Identify which cell holds the provided text, then report its [x, y] central coordinate. 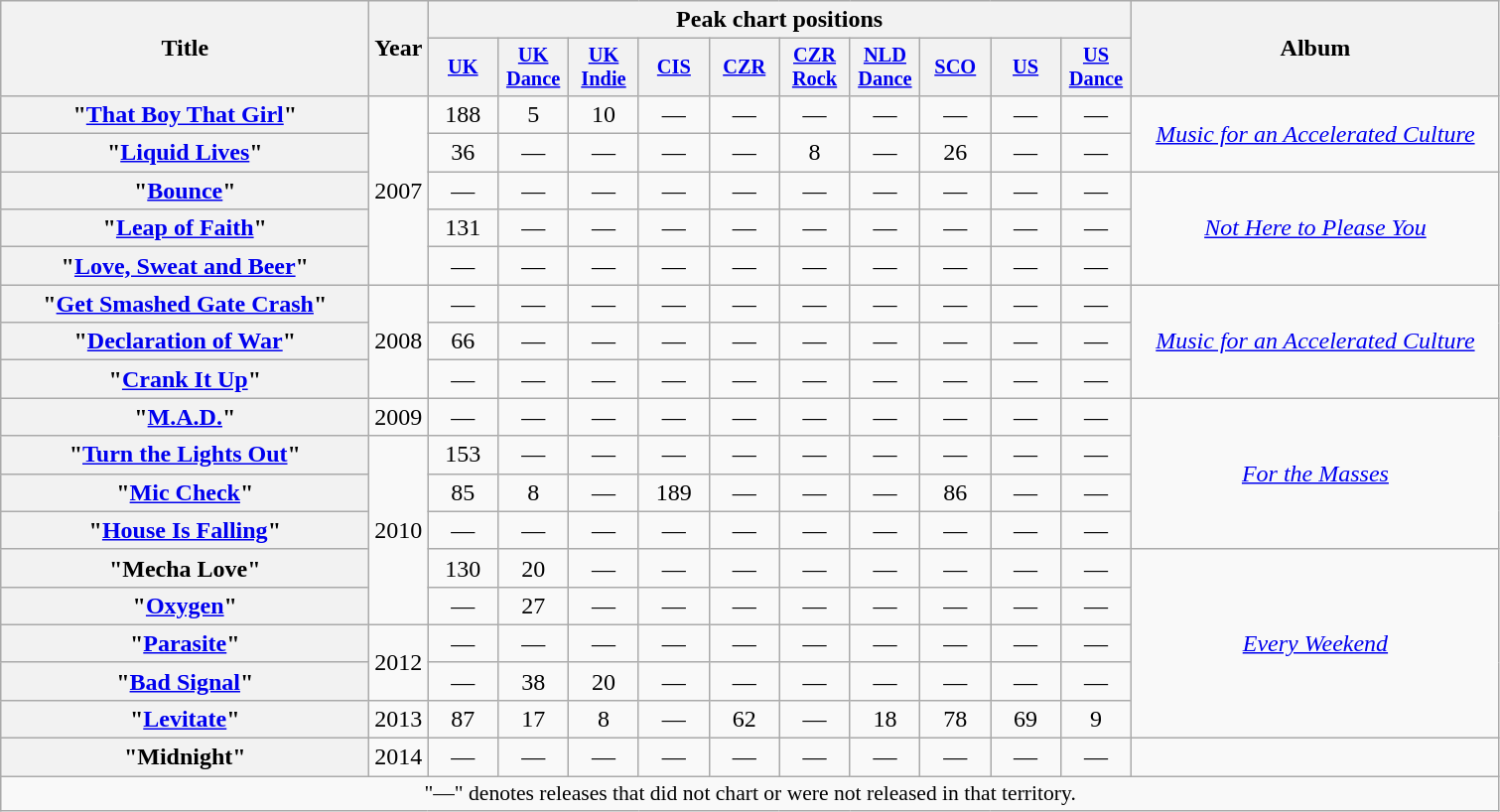
5 [534, 114]
NLDDance [886, 68]
36 [463, 153]
"Mic Check" [185, 492]
2012 [399, 662]
"Levitate" [185, 719]
"Midnight" [185, 757]
27 [534, 606]
26 [955, 153]
"Oxygen" [185, 606]
Peak chart positions [780, 20]
UKIndie [604, 68]
"Bounce" [185, 191]
9 [1096, 719]
"Bad Signal" [185, 681]
For the Masses [1314, 474]
US [1026, 68]
SCO [955, 68]
130 [463, 568]
86 [955, 492]
38 [534, 681]
CIS [673, 68]
Title [185, 49]
66 [463, 341]
"—" denotes releases that did not chart or were not released in that territory. [750, 794]
2007 [399, 190]
18 [886, 719]
2014 [399, 757]
Not Here to Please You [1314, 228]
2010 [399, 530]
"Turn the Lights Out" [185, 455]
153 [463, 455]
"House Is Falling" [185, 530]
USDance [1096, 68]
"M.A.D." [185, 417]
"Leap of Faith" [185, 228]
85 [463, 492]
"Parasite" [185, 643]
Year [399, 49]
188 [463, 114]
"That Boy That Girl" [185, 114]
"Liquid Lives" [185, 153]
62 [745, 719]
"Crank It Up" [185, 379]
10 [604, 114]
17 [534, 719]
69 [1026, 719]
"Love, Sweat and Beer" [185, 266]
189 [673, 492]
Every Weekend [1314, 643]
"Declaration of War" [185, 341]
Album [1314, 49]
2008 [399, 341]
CZR [745, 68]
UKDance [534, 68]
87 [463, 719]
"Get Smashed Gate Crash" [185, 304]
"Mecha Love" [185, 568]
131 [463, 228]
2009 [399, 417]
78 [955, 719]
2013 [399, 719]
CZRRock [814, 68]
UK [463, 68]
